Extract the (X, Y) coordinate from the center of the cell holding the provided text.  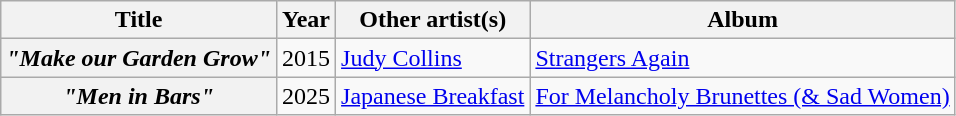
2015 (306, 58)
For Melancholy Brunettes (& Sad Women) (742, 96)
Japanese Breakfast (433, 96)
Other artist(s) (433, 20)
Year (306, 20)
Album (742, 20)
Strangers Again (742, 58)
Judy Collins (433, 58)
2025 (306, 96)
"Make our Garden Grow" (139, 58)
Title (139, 20)
"Men in Bars" (139, 96)
